Return the [x, y] coordinate for the center point of the cell that contains the specified text.  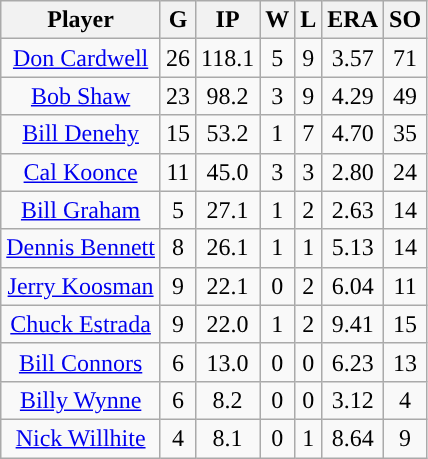
Bob Shaw [81, 96]
8.2 [228, 400]
Bill Graham [81, 210]
Don Cardwell [81, 58]
26 [178, 58]
Cal Koonce [81, 172]
3.57 [353, 58]
Player [81, 20]
SO [406, 20]
Bill Connors [81, 362]
45.0 [228, 172]
9.41 [353, 324]
Chuck Estrada [81, 324]
3.12 [353, 400]
35 [406, 134]
7 [308, 134]
L [308, 20]
98.2 [228, 96]
2.63 [353, 210]
22.0 [228, 324]
6.23 [353, 362]
22.1 [228, 286]
4.70 [353, 134]
G [178, 20]
Jerry Koosman [81, 286]
IP [228, 20]
27.1 [228, 210]
8 [178, 248]
Nick Willhite [81, 438]
24 [406, 172]
W [278, 20]
23 [178, 96]
Dennis Bennett [81, 248]
2.80 [353, 172]
ERA [353, 20]
6.04 [353, 286]
8.64 [353, 438]
5.13 [353, 248]
4.29 [353, 96]
13.0 [228, 362]
26.1 [228, 248]
118.1 [228, 58]
Billy Wynne [81, 400]
13 [406, 362]
49 [406, 96]
71 [406, 58]
53.2 [228, 134]
Bill Denehy [81, 134]
8.1 [228, 438]
